Find where the given text appears and provide that cell's center as [X, Y] coordinate. 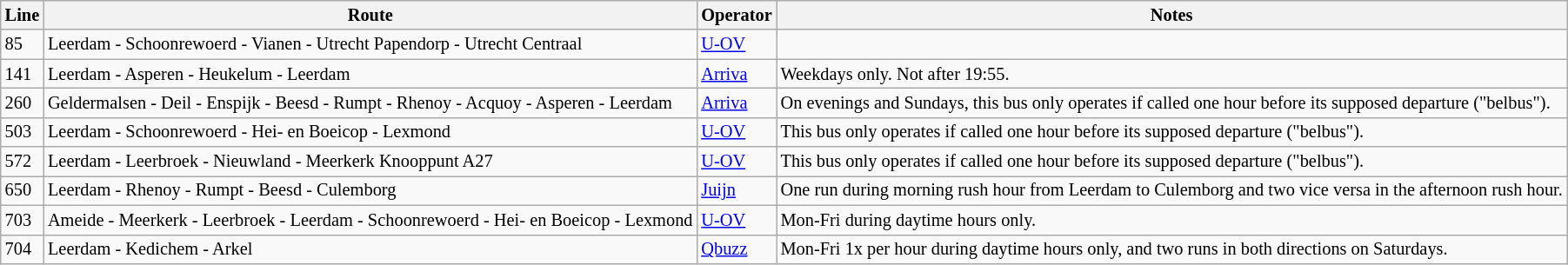
Route [370, 15]
Mon-Fri 1x per hour during daytime hours only, and two runs in both directions on Saturdays. [1172, 249]
Leerdam - Asperen - Heukelum - Leerdam [370, 74]
703 [23, 220]
704 [23, 249]
Ameide - Meerkerk - Leerbroek - Leerdam - Schoonrewoerd - Hei- en Boeicop - Lexmond [370, 220]
Leerdam - Leerbroek - Nieuwland - Meerkerk Knooppunt A27 [370, 162]
Qbuzz [736, 249]
Operator [736, 15]
85 [23, 44]
Notes [1172, 15]
Mon-Fri during daytime hours only. [1172, 220]
One run during morning rush hour from Leerdam to Culemborg and two vice versa in the afternoon rush hour. [1172, 190]
260 [23, 103]
650 [23, 190]
Juijn [736, 190]
On evenings and Sundays, this bus only operates if called one hour before its supposed departure ("belbus"). [1172, 103]
Line [23, 15]
Weekdays only. Not after 19:55. [1172, 74]
141 [23, 74]
503 [23, 132]
Leerdam - Schoonrewoerd - Vianen - Utrecht Papendorp - Utrecht Centraal [370, 44]
Leerdam - Schoonrewoerd - Hei- en Boeicop - Lexmond [370, 132]
Leerdam - Rhenoy - Rumpt - Beesd - Culemborg [370, 190]
572 [23, 162]
Geldermalsen - Deil - Enspijk - Beesd - Rumpt - Rhenoy - Acquoy - Asperen - Leerdam [370, 103]
Leerdam - Kedichem - Arkel [370, 249]
